Output the [x, y] coordinate of the center of the cell containing the given text.  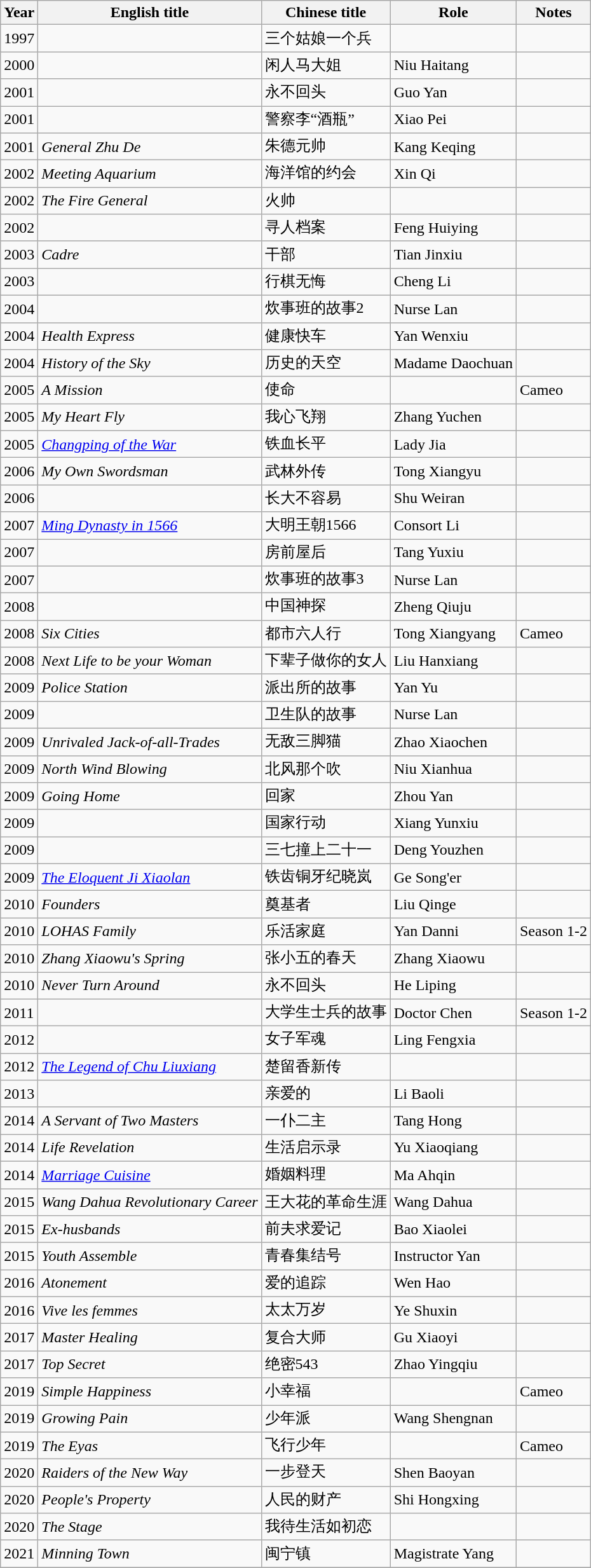
Top Secret [150, 1365]
Zhang Xiaowu's Spring [150, 959]
太太万岁 [325, 1310]
朱德元帅 [325, 146]
爱的追踪 [325, 1283]
房前屋后 [325, 553]
行棋无悔 [325, 282]
我待生活如初恋 [325, 1527]
Madame Daochuan [453, 364]
婚姻料理 [325, 1175]
1997 [19, 38]
少年派 [325, 1419]
干部 [325, 254]
人民的财产 [325, 1499]
2000 [19, 65]
A Servant of Two Masters [150, 1120]
绝密543 [325, 1365]
Ling Fengxia [453, 1040]
Cheng Li [453, 282]
Health Express [150, 336]
都市六人行 [325, 633]
Founders [150, 904]
Zheng Qiuju [453, 607]
铁齿铜牙纪晓岚 [325, 877]
使命 [325, 390]
国家行动 [325, 823]
小幸福 [325, 1391]
三七撞上二十一 [325, 851]
Doctor Chen [453, 1012]
Shu Weiran [453, 499]
Magistrate Yang [453, 1554]
Six Cities [150, 633]
Growing Pain [150, 1419]
Ex-husbands [150, 1230]
健康快车 [325, 336]
2021 [19, 1554]
复合大师 [325, 1338]
2013 [19, 1094]
Zhao Yingqiu [453, 1365]
乐活家庭 [325, 931]
Year [19, 13]
English title [150, 13]
Liu Qinge [453, 904]
Life Revelation [150, 1148]
奠基者 [325, 904]
铁血长平 [325, 444]
一仆二主 [325, 1120]
Bao Xiaolei [453, 1230]
History of the Sky [150, 364]
Yan Danni [453, 931]
Instructor Yan [453, 1256]
Youth Assemble [150, 1256]
Chinese title [325, 13]
The Eloquent Ji Xiaolan [150, 877]
Wang Shengnan [453, 1419]
The Legend of Chu Liuxiang [150, 1067]
Never Turn Around [150, 986]
Tong Xiangyu [453, 472]
张小五的春天 [325, 959]
Lady Jia [453, 444]
Wang Dahua [453, 1202]
生活启示录 [325, 1148]
闲人马大姐 [325, 65]
楚留香新传 [325, 1067]
闽宁镇 [325, 1554]
长大不容易 [325, 499]
无敌三脚猫 [325, 741]
He Liping [453, 986]
亲爱的 [325, 1094]
Ge Song'er [453, 877]
北风那个吹 [325, 769]
Kang Keqing [453, 146]
Yan Yu [453, 688]
Vive les femmes [150, 1310]
Shi Hongxing [453, 1499]
Minning Town [150, 1554]
三个姑娘一个兵 [325, 38]
Role [453, 13]
Xin Qi [453, 174]
Guo Yan [453, 93]
General Zhu De [150, 146]
Notes [553, 13]
Going Home [150, 796]
武林外传 [325, 472]
A Mission [150, 390]
My Heart Fly [150, 417]
Tian Jinxiu [453, 254]
大明王朝1566 [325, 525]
一步登天 [325, 1473]
历史的天空 [325, 364]
Unrivaled Jack-of-all-Trades [150, 741]
女子军魂 [325, 1040]
派出所的故事 [325, 688]
Shen Baoyan [453, 1473]
Xiang Yunxiu [453, 823]
警察李“酒瓶” [325, 120]
中国神探 [325, 607]
The Eyas [150, 1446]
海洋馆的约会 [325, 174]
王大花的革命生涯 [325, 1202]
Zhao Xiaochen [453, 741]
Feng Huiying [453, 228]
Wen Hao [453, 1283]
Li Baoli [453, 1094]
Zhang Yuchen [453, 417]
火帅 [325, 201]
Zhou Yan [453, 796]
LOHAS Family [150, 931]
大学生士兵的故事 [325, 1012]
Raiders of the New Way [150, 1473]
Marriage Cuisine [150, 1175]
Liu Hanxiang [453, 661]
Yu Xiaoqiang [453, 1148]
Gu Xiaoyi [453, 1338]
下辈子做你的女人 [325, 661]
回家 [325, 796]
Niu Xianhua [453, 769]
Deng Youzhen [453, 851]
青春集结号 [325, 1256]
Simple Happiness [150, 1391]
Ming Dynasty in 1566 [150, 525]
Next Life to be your Woman [150, 661]
The Fire General [150, 201]
我心飞翔 [325, 417]
Tang Hong [453, 1120]
Police Station [150, 688]
Consort Li [453, 525]
Yan Wenxiu [453, 336]
Wang Dahua Revolutionary Career [150, 1202]
寻人档案 [325, 228]
Atonement [150, 1283]
飞行少年 [325, 1446]
Cadre [150, 254]
My Own Swordsman [150, 472]
People's Property [150, 1499]
Niu Haitang [453, 65]
卫生队的故事 [325, 715]
Tang Yuxiu [453, 553]
前夫求爱记 [325, 1230]
Xiao Pei [453, 120]
Ma Ahqin [453, 1175]
The Stage [150, 1527]
North Wind Blowing [150, 769]
Changping of the War [150, 444]
Zhang Xiaowu [453, 959]
Master Healing [150, 1338]
炊事班的故事2 [325, 309]
Tong Xiangyang [453, 633]
Meeting Aquarium [150, 174]
Ye Shuxin [453, 1310]
2011 [19, 1012]
炊事班的故事3 [325, 580]
